For the text-containing cell, return its midpoint in [X, Y] coordinate format. 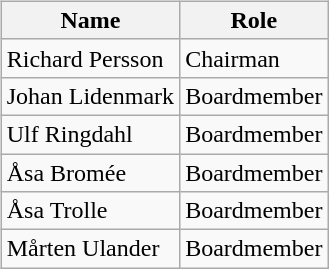
Åsa Trolle [90, 211]
Chairman [254, 58]
Johan Lidenmark [90, 96]
Richard Persson [90, 58]
Ulf Ringdahl [90, 134]
Role [254, 20]
Name [90, 20]
Åsa Bromée [90, 173]
Mårten Ulander [90, 249]
